Output the [X, Y] coordinate of the center of the cell containing the given text.  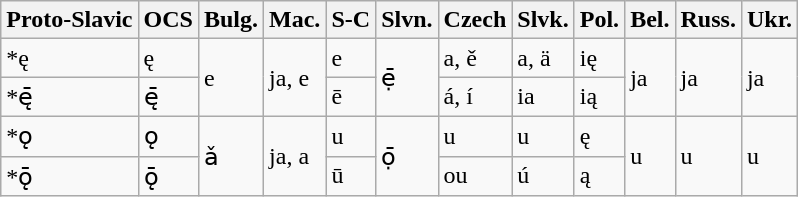
ę̄ [168, 97]
*ę̄ [70, 97]
Slvn. [407, 20]
Bulg. [230, 20]
ǫ [168, 136]
S-C [351, 20]
ą [599, 176]
ū [351, 176]
ią [599, 97]
Ukr. [769, 20]
ǭ [168, 176]
Slvk. [543, 20]
a, ě [475, 58]
*ǭ [70, 176]
*ę [70, 58]
Proto-Slavic [70, 20]
á, í [475, 97]
Russ. [708, 20]
ē [351, 97]
ǎ [230, 156]
ou [475, 176]
ọ̄ [407, 156]
Mac. [295, 20]
a, ä [543, 58]
Bel. [650, 20]
*ǫ [70, 136]
ię [599, 58]
ú [543, 176]
ia [543, 97]
OCS [168, 20]
ẹ̄ [407, 78]
Czech [475, 20]
ja, e [295, 78]
Pol. [599, 20]
ja, a [295, 156]
